From the cell containing the given text, extract its center point as [x, y] coordinate. 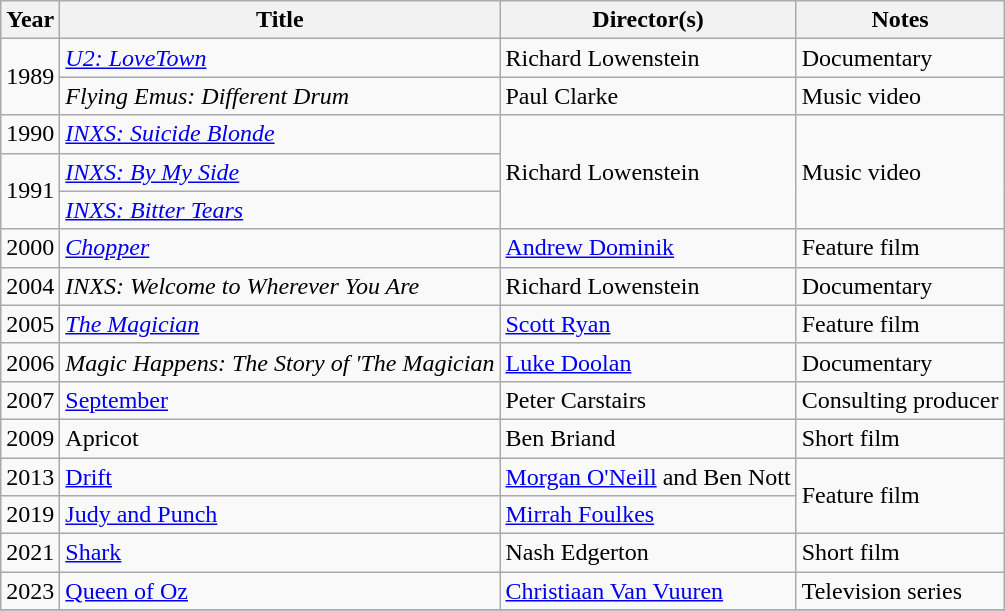
1990 [30, 134]
Ben Briand [648, 438]
2007 [30, 400]
2021 [30, 553]
Christiaan Van Vuuren [648, 591]
2005 [30, 324]
Magic Happens: The Story of 'The Magician [280, 362]
Judy and Punch [280, 515]
Scott Ryan [648, 324]
Shark [280, 553]
1989 [30, 77]
Luke Doolan [648, 362]
Nash Edgerton [648, 553]
2023 [30, 591]
INXS: Welcome to Wherever You Are [280, 286]
U2: LoveTown [280, 58]
Television series [900, 591]
The Magician [280, 324]
INXS: Bitter Tears [280, 210]
Drift [280, 477]
INXS: Suicide Blonde [280, 134]
Apricot [280, 438]
Title [280, 20]
2000 [30, 248]
Consulting producer [900, 400]
Director(s) [648, 20]
2019 [30, 515]
Morgan O'Neill and Ben Nott [648, 477]
Notes [900, 20]
Year [30, 20]
Paul Clarke [648, 96]
1991 [30, 191]
2006 [30, 362]
Peter Carstairs [648, 400]
September [280, 400]
Andrew Dominik [648, 248]
2009 [30, 438]
Queen of Oz [280, 591]
Chopper [280, 248]
2004 [30, 286]
2013 [30, 477]
INXS: By My Side [280, 172]
Flying Emus: Different Drum [280, 96]
Mirrah Foulkes [648, 515]
